Search for the cell housing the specified text and yield its (x, y) center coordinate. 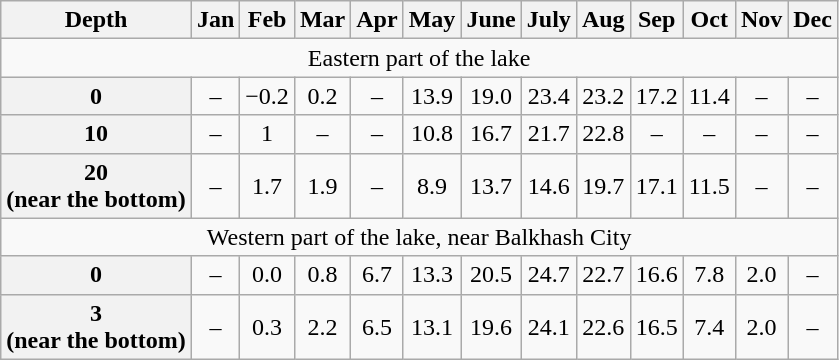
13.9 (432, 96)
16.5 (656, 326)
13.1 (432, 326)
20(near the bottom) (96, 186)
10.8 (432, 134)
11.5 (709, 186)
Dec (813, 20)
22.6 (603, 326)
24.1 (548, 326)
3(near the bottom) (96, 326)
11.4 (709, 96)
23.4 (548, 96)
Sep (656, 20)
19.7 (603, 186)
16.7 (491, 134)
Oct (709, 20)
May (432, 20)
10 (96, 134)
Apr (377, 20)
14.6 (548, 186)
17.1 (656, 186)
0.2 (322, 96)
6.7 (377, 275)
1 (268, 134)
20.5 (491, 275)
17.2 (656, 96)
22.7 (603, 275)
0.3 (268, 326)
19.0 (491, 96)
Aug (603, 20)
8.9 (432, 186)
23.2 (603, 96)
6.5 (377, 326)
Depth (96, 20)
24.7 (548, 275)
Jan (215, 20)
0.0 (268, 275)
Feb (268, 20)
13.3 (432, 275)
19.6 (491, 326)
21.7 (548, 134)
7.4 (709, 326)
1.9 (322, 186)
−0.2 (268, 96)
2.2 (322, 326)
22.8 (603, 134)
7.8 (709, 275)
Eastern part of the lake (420, 58)
July (548, 20)
Western part of the lake, near Balkhash City (420, 237)
Nov (761, 20)
16.6 (656, 275)
1.7 (268, 186)
June (491, 20)
0.8 (322, 275)
Mar (322, 20)
13.7 (491, 186)
